Capture the cell that displays the provided text and extract its (X, Y) central coordinate. 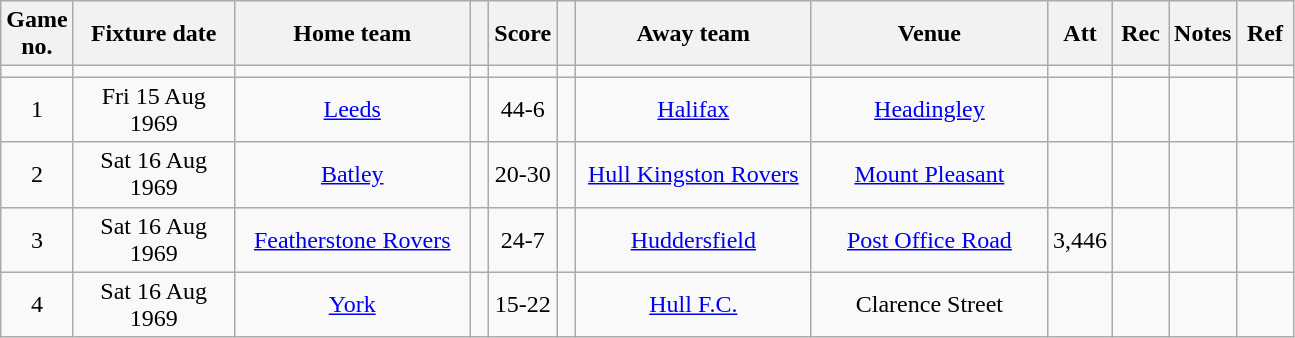
Featherstone Rovers (352, 240)
Score (523, 34)
4 (37, 304)
Notes (1203, 34)
Batley (352, 174)
Away team (693, 34)
Home team (352, 34)
Fixture date (154, 34)
Hull F.C. (693, 304)
2 (37, 174)
Halifax (693, 110)
20-30 (523, 174)
24-7 (523, 240)
York (352, 304)
44-6 (523, 110)
Att (1080, 34)
Clarence Street (929, 304)
Huddersfield (693, 240)
3 (37, 240)
Game no. (37, 34)
Fri 15 Aug 1969 (154, 110)
Venue (929, 34)
Post Office Road (929, 240)
Hull Kingston Rovers (693, 174)
3,446 (1080, 240)
Mount Pleasant (929, 174)
Headingley (929, 110)
1 (37, 110)
Rec (1141, 34)
15-22 (523, 304)
Leeds (352, 110)
Ref (1265, 34)
